Search for the cell housing the specified text and yield its (x, y) center coordinate. 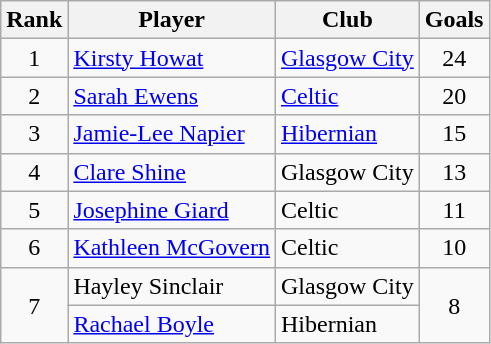
2 (34, 96)
Club (348, 20)
13 (454, 172)
Hayley Sinclair (172, 286)
4 (34, 172)
5 (34, 210)
7 (34, 305)
Kirsty Howat (172, 58)
Rank (34, 20)
Clare Shine (172, 172)
24 (454, 58)
11 (454, 210)
20 (454, 96)
Jamie-Lee Napier (172, 134)
Kathleen McGovern (172, 248)
Rachael Boyle (172, 324)
15 (454, 134)
6 (34, 248)
3 (34, 134)
1 (34, 58)
10 (454, 248)
Josephine Giard (172, 210)
8 (454, 305)
Sarah Ewens (172, 96)
Player (172, 20)
Goals (454, 20)
